Pinpoint the cell where the given text exists, returning its (X, Y) midpoint coordinate. 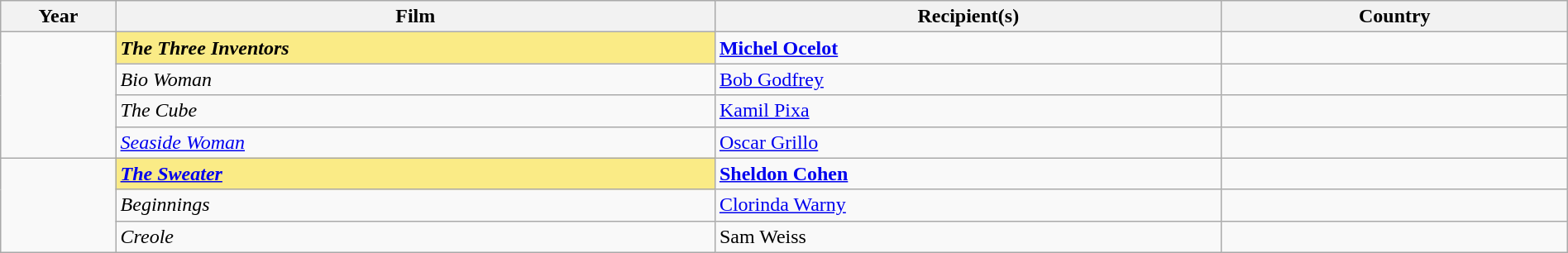
Creole (415, 236)
Clorinda Warny (968, 205)
The Sweater (415, 174)
Michel Ocelot (968, 48)
Sheldon Cohen (968, 174)
Beginnings (415, 205)
Bob Godfrey (968, 79)
Kamil Pixa (968, 111)
Year (58, 17)
Seaside Woman (415, 142)
Recipient(s) (968, 17)
Sam Weiss (968, 236)
The Three Inventors (415, 48)
Film (415, 17)
Country (1394, 17)
The Cube (415, 111)
Bio Woman (415, 79)
Oscar Grillo (968, 142)
